Find where the given text appears and provide that cell's center as [x, y] coordinate. 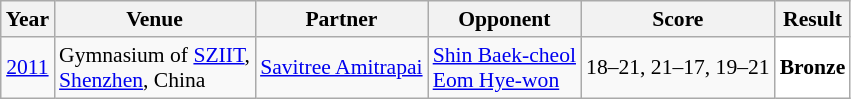
18–21, 21–17, 19–21 [678, 68]
Savitree Amitrapai [342, 68]
Shin Baek-cheol Eom Hye-won [504, 68]
Bronze [813, 68]
Score [678, 19]
Year [28, 19]
Partner [342, 19]
Venue [154, 19]
Gymnasium of SZIIT,Shenzhen, China [154, 68]
Result [813, 19]
2011 [28, 68]
Opponent [504, 19]
